Find where the given text appears and provide that cell's center as [x, y] coordinate. 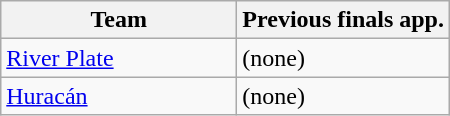
River Plate [119, 58]
Team [119, 20]
Huracán [119, 96]
Previous finals app. [344, 20]
